Capture the cell that displays the provided text and extract its [X, Y] central coordinate. 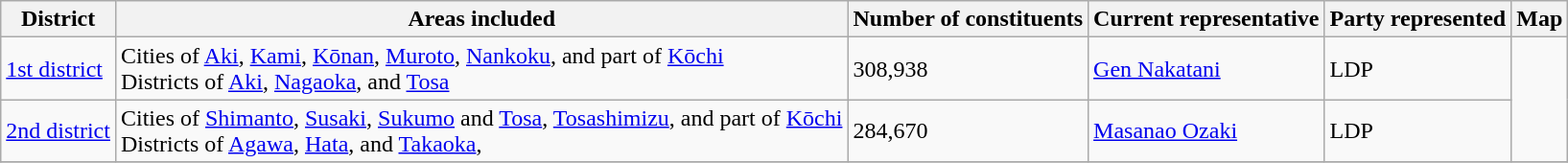
Areas included [481, 19]
Map [1540, 19]
Party represented [1417, 19]
Cities of Shimanto, Susaki, Sukumo and Tosa, Tosashimizu, and part of KōchiDistricts of Agawa, Hata, and Takaoka, [481, 130]
2nd district [59, 130]
Cities of Aki, Kami, Kōnan, Muroto, Nankoku, and part of KōchiDistricts of Aki, Nagaoka, and Tosa [481, 69]
Current representative [1206, 19]
1st district [59, 69]
Masanao Ozaki [1206, 130]
284,670 [969, 130]
Number of constituents [969, 19]
Gen Nakatani [1206, 69]
District [59, 19]
308,938 [969, 69]
